Provide the (x, y) coordinate of the cell's center where the given text is located.  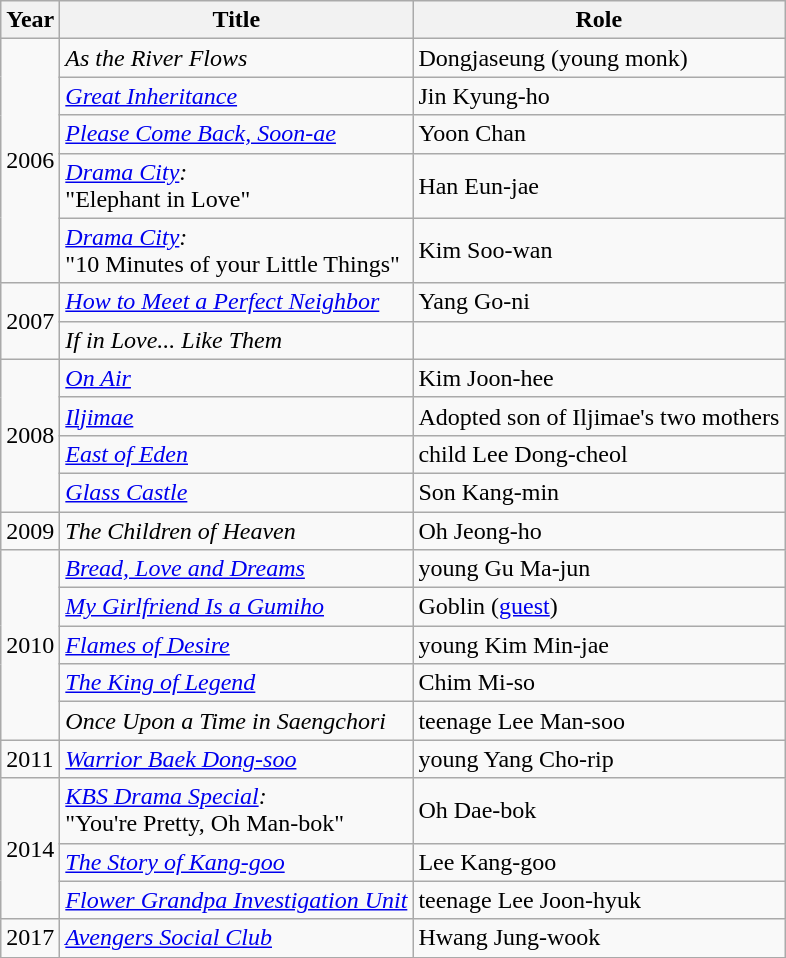
On Air (236, 378)
Year (30, 20)
Title (236, 20)
Oh Jeong-ho (599, 531)
Kim Joon-hee (599, 378)
Flames of Desire (236, 645)
Adopted son of Iljimae's two mothers (599, 416)
Jin Kyung-ho (599, 96)
Glass Castle (236, 492)
The Story of Kang-goo (236, 862)
Chim Mi-so (599, 683)
young Kim Min-jae (599, 645)
Flower Grandpa Investigation Unit (236, 900)
2010 (30, 645)
Warrior Baek Dong-soo (236, 759)
KBS Drama Special: "You're Pretty, Oh Man-bok" (236, 810)
Drama City:"Elephant in Love" (236, 186)
teenage Lee Joon-hyuk (599, 900)
The King of Legend (236, 683)
2017 (30, 938)
Yang Go-ni (599, 302)
How to Meet a Perfect Neighbor (236, 302)
Han Eun-jae (599, 186)
Lee Kang-goo (599, 862)
As the River Flows (236, 58)
Oh Dae-bok (599, 810)
Iljimae (236, 416)
East of Eden (236, 454)
teenage Lee Man-soo (599, 721)
Goblin (guest) (599, 607)
young Yang Cho-rip (599, 759)
Please Come Back, Soon-ae (236, 134)
Son Kang-min (599, 492)
Avengers Social Club (236, 938)
Dongjaseung (young monk) (599, 58)
Drama City:"10 Minutes of your Little Things" (236, 250)
Hwang Jung-wook (599, 938)
young Gu Ma-jun (599, 569)
Once Upon a Time in Saengchori (236, 721)
2009 (30, 531)
Yoon Chan (599, 134)
If in Love... Like Them (236, 340)
The Children of Heaven (236, 531)
2011 (30, 759)
child Lee Dong-cheol (599, 454)
Great Inheritance (236, 96)
Role (599, 20)
2014 (30, 848)
2008 (30, 435)
Kim Soo-wan (599, 250)
Bread, Love and Dreams (236, 569)
My Girlfriend Is a Gumiho (236, 607)
2006 (30, 161)
2007 (30, 321)
